Scan for the cell matching the given text and deliver its (x, y) coordinate at center. 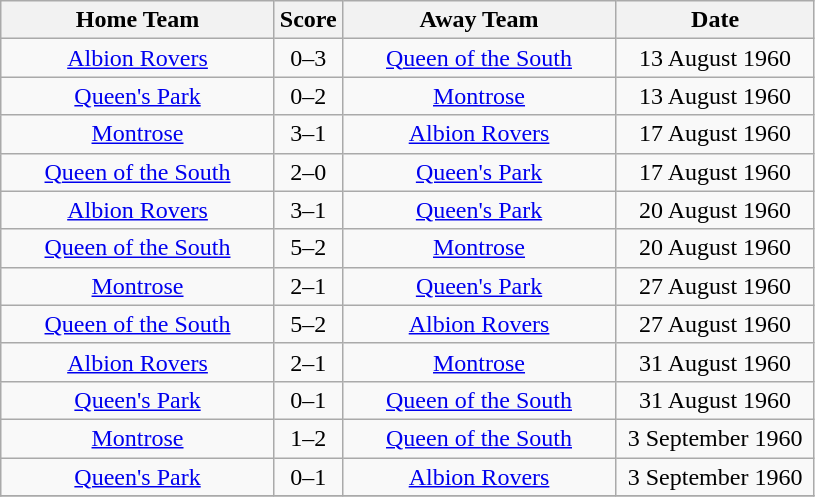
Date (716, 20)
Score (308, 20)
2–0 (308, 172)
Away Team (479, 20)
0–3 (308, 58)
0–2 (308, 96)
1–2 (308, 438)
Home Team (138, 20)
